Detect which cell encompasses the target text, then output its [X, Y] center coordinate. 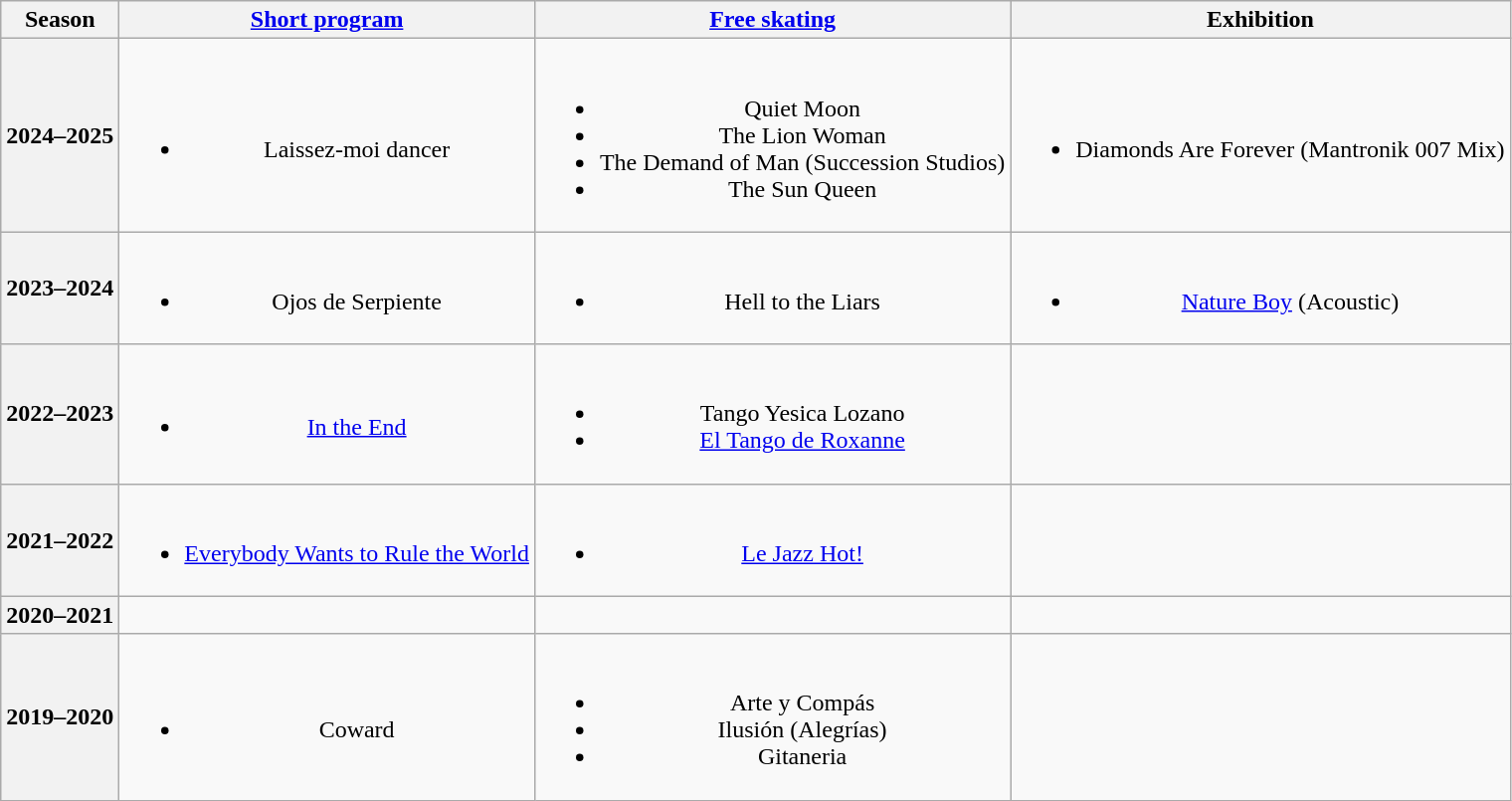
Coward [327, 716]
2020–2021 [60, 615]
Season [60, 20]
Ojos de Serpiente [327, 289]
2021–2022 [60, 539]
2024–2025 [60, 135]
Diamonds Are Forever (Mantronik 007 Mix) [1260, 135]
2019–2020 [60, 716]
2022–2023 [60, 414]
Laissez-moi dancer [327, 135]
Exhibition [1260, 20]
Le Jazz Hot! [772, 539]
Free skating [772, 20]
Nature Boy (Acoustic) [1260, 289]
Tango Yesica Lozano El Tango de Roxanne [772, 414]
Arte y CompásIlusión (Alegrías)Gitaneria [772, 716]
In the End [327, 414]
Quiet Moon The Lion Woman The Demand of Man (Succession Studios) The Sun Queen [772, 135]
2023–2024 [60, 289]
Hell to the Liars [772, 289]
Everybody Wants to Rule the World [327, 539]
Short program [327, 20]
